Scan for the cell matching the given text and deliver its [x, y] coordinate at center. 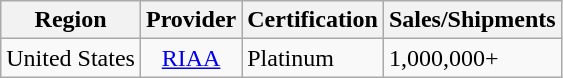
Certification [313, 20]
RIAA [190, 58]
1,000,000+ [472, 58]
Sales/Shipments [472, 20]
Platinum [313, 58]
Provider [190, 20]
United States [71, 58]
Region [71, 20]
